Extract the [x, y] coordinate from the center of the cell holding the provided text.  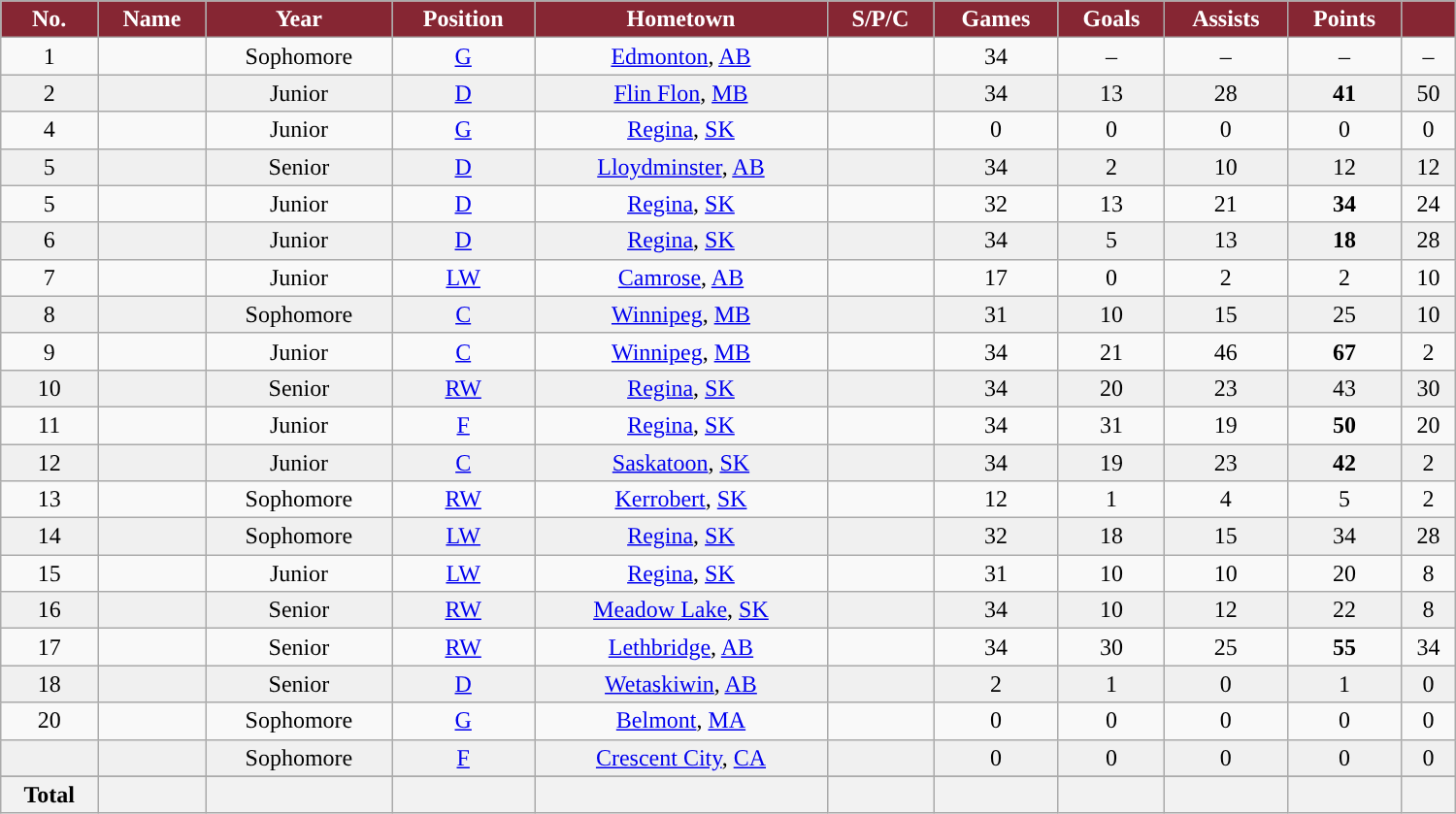
Name [152, 19]
55 [1344, 647]
Saskatoon, SK [681, 463]
41 [1344, 93]
Points [1344, 19]
Total [50, 795]
Kerrobert, SK [681, 500]
46 [1226, 351]
Crescent City, CA [681, 758]
Lethbridge, AB [681, 647]
Year [299, 19]
42 [1344, 463]
11 [50, 425]
Hometown [681, 19]
9 [50, 351]
6 [50, 241]
24 [1429, 204]
Flin Flon, MB [681, 93]
No. [50, 19]
Belmont, MA [681, 721]
S/P/C [880, 19]
Wetaskiwin, AB [681, 684]
Edmonton, AB [681, 56]
Games [996, 19]
Lloydminster, AB [681, 167]
Meadow Lake, SK [681, 610]
Goals [1111, 19]
67 [1344, 351]
Camrose, AB [681, 277]
7 [50, 277]
22 [1344, 610]
43 [1344, 388]
14 [50, 537]
Position [464, 19]
16 [50, 610]
Assists [1226, 19]
